From the cell containing the given text, extract its center point as [x, y] coordinate. 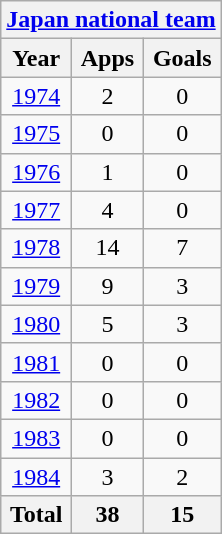
Goals [182, 58]
1982 [36, 400]
4 [108, 210]
1976 [36, 172]
Japan national team [111, 20]
1977 [36, 210]
15 [182, 515]
5 [108, 324]
1980 [36, 324]
1 [108, 172]
14 [108, 248]
38 [108, 515]
Year [36, 58]
1975 [36, 134]
9 [108, 286]
1981 [36, 362]
Apps [108, 58]
1978 [36, 248]
1974 [36, 96]
Total [36, 515]
1983 [36, 438]
7 [182, 248]
1979 [36, 286]
1984 [36, 477]
